Identify which cell holds the provided text, then report its [X, Y] central coordinate. 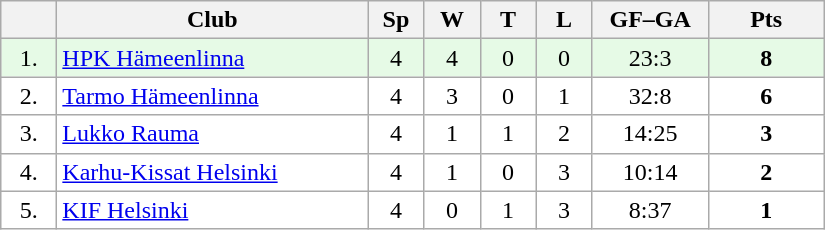
W [452, 20]
Pts [766, 20]
1. [29, 58]
HPK Hämeenlinna [212, 58]
GF–GA [650, 20]
23:3 [650, 58]
32:8 [650, 96]
8 [766, 58]
T [508, 20]
8:37 [650, 210]
Lukko Rauma [212, 134]
4. [29, 172]
L [564, 20]
10:14 [650, 172]
Club [212, 20]
5. [29, 210]
2. [29, 96]
6 [766, 96]
Tarmo Hämeenlinna [212, 96]
14:25 [650, 134]
Sp [396, 20]
3. [29, 134]
Karhu-Kissat Helsinki [212, 172]
KIF Helsinki [212, 210]
